Extract the (x, y) coordinate from the center of the cell holding the provided text.  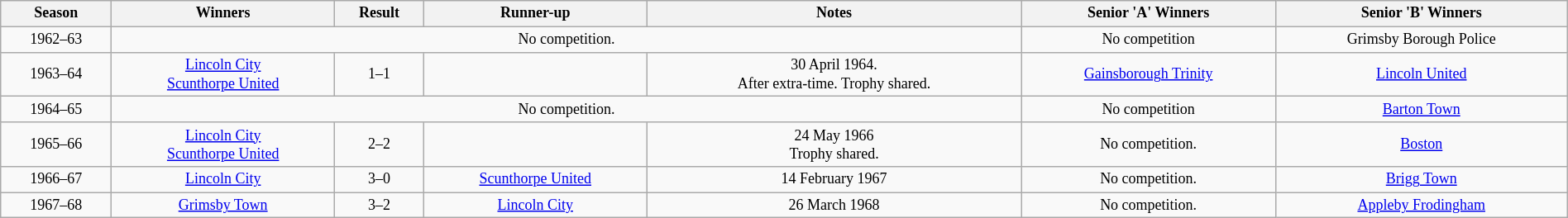
1963–64 (56, 74)
Season (56, 13)
3–2 (380, 205)
Senior 'B' Winners (1421, 13)
1965–66 (56, 145)
Result (380, 13)
2–2 (380, 145)
1966–67 (56, 180)
1964–65 (56, 109)
1967–68 (56, 205)
Gainsborough Trinity (1148, 74)
24 May 1966Trophy shared. (834, 145)
Appleby Frodingham (1421, 205)
Senior 'A' Winners (1148, 13)
Grimsby Borough Police (1421, 40)
Winners (223, 13)
Scunthorpe United (535, 180)
Boston (1421, 145)
1–1 (380, 74)
Grimsby Town (223, 205)
Barton Town (1421, 109)
3–0 (380, 180)
Runner-up (535, 13)
26 March 1968 (834, 205)
30 April 1964.After extra-time. Trophy shared. (834, 74)
1962–63 (56, 40)
Notes (834, 13)
Lincoln United (1421, 74)
14 February 1967 (834, 180)
Brigg Town (1421, 180)
